Locate the cell with the specified text and output its (X, Y) center coordinate. 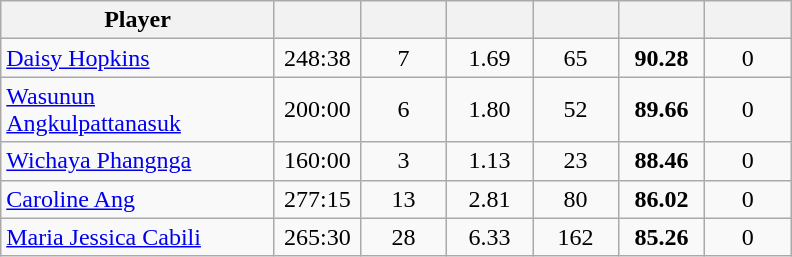
6.33 (489, 237)
277:15 (317, 199)
89.66 (662, 110)
3 (403, 161)
90.28 (662, 58)
Caroline Ang (138, 199)
80 (575, 199)
248:38 (317, 58)
Daisy Hopkins (138, 58)
23 (575, 161)
2.81 (489, 199)
200:00 (317, 110)
160:00 (317, 161)
162 (575, 237)
265:30 (317, 237)
52 (575, 110)
1.13 (489, 161)
6 (403, 110)
65 (575, 58)
88.46 (662, 161)
Maria Jessica Cabili (138, 237)
1.69 (489, 58)
Wichaya Phangnga (138, 161)
Wasunun Angkulpattanasuk (138, 110)
85.26 (662, 237)
7 (403, 58)
1.80 (489, 110)
13 (403, 199)
28 (403, 237)
Player (138, 20)
86.02 (662, 199)
